Identify which cell holds the provided text, then report its [x, y] central coordinate. 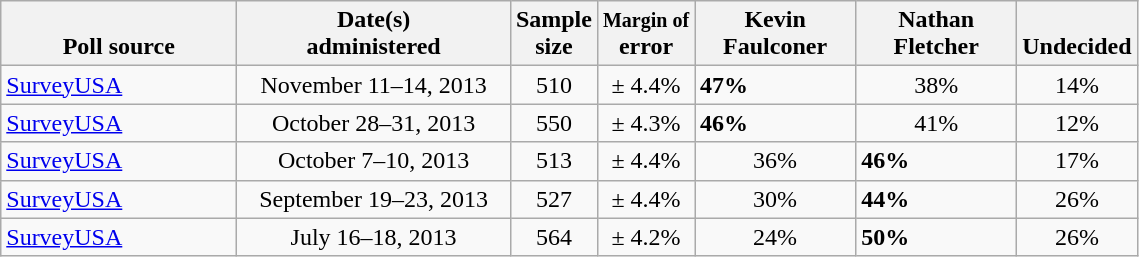
510 [554, 85]
47% [776, 85]
44% [936, 199]
527 [554, 199]
Poll source [119, 34]
Margin oferror [646, 34]
NathanFletcher [936, 34]
550 [554, 123]
564 [554, 237]
12% [1077, 123]
September 19–23, 2013 [374, 199]
KevinFaulconer [776, 34]
Undecided [1077, 34]
July 16–18, 2013 [374, 237]
24% [776, 237]
October 28–31, 2013 [374, 123]
38% [936, 85]
513 [554, 161]
17% [1077, 161]
November 11–14, 2013 [374, 85]
± 4.2% [646, 237]
14% [1077, 85]
36% [776, 161]
October 7–10, 2013 [374, 161]
41% [936, 123]
Date(s)administered [374, 34]
50% [936, 237]
± 4.3% [646, 123]
Samplesize [554, 34]
30% [776, 199]
